Detect which cell encompasses the target text, then output its [X, Y] center coordinate. 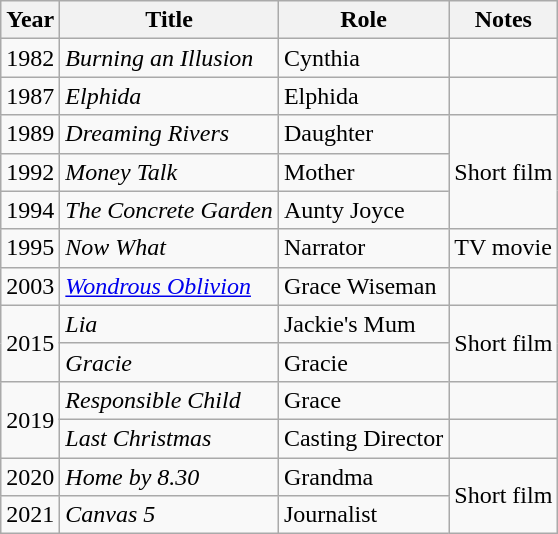
2021 [30, 515]
2003 [30, 286]
Lia [170, 324]
Title [170, 20]
Wondrous Oblivion [170, 286]
Now What [170, 248]
Grace Wiseman [363, 286]
The Concrete Garden [170, 210]
Jackie's Mum [363, 324]
Narrator [363, 248]
1989 [30, 134]
Journalist [363, 515]
Casting Director [363, 438]
Home by 8.30 [170, 477]
Daughter [363, 134]
Aunty Joyce [363, 210]
Mother [363, 172]
2019 [30, 419]
1987 [30, 96]
1992 [30, 172]
TV movie [504, 248]
Cynthia [363, 58]
Notes [504, 20]
2015 [30, 343]
Last Christmas [170, 438]
Role [363, 20]
2020 [30, 477]
1995 [30, 248]
1994 [30, 210]
1982 [30, 58]
Canvas 5 [170, 515]
Grandma [363, 477]
Grace [363, 400]
Responsible Child [170, 400]
Year [30, 20]
Dreaming Rivers [170, 134]
Money Talk [170, 172]
Burning an Illusion [170, 58]
